Pinpoint the cell where the given text exists, returning its (X, Y) midpoint coordinate. 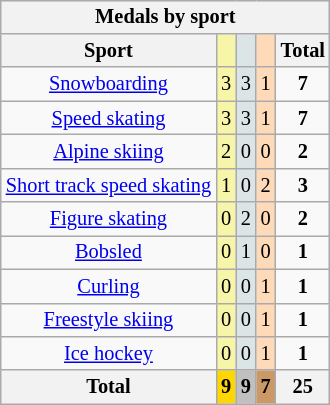
Snowboarding (108, 84)
Figure skating (108, 219)
25 (303, 387)
Curling (108, 286)
Alpine skiing (108, 152)
Sport (108, 51)
Speed skating (108, 118)
Bobsled (108, 253)
Short track speed skating (108, 185)
Ice hockey (108, 354)
Medals by sport (166, 17)
Freestyle skiing (108, 320)
